Find where the given text appears and provide that cell's center as (X, Y) coordinate. 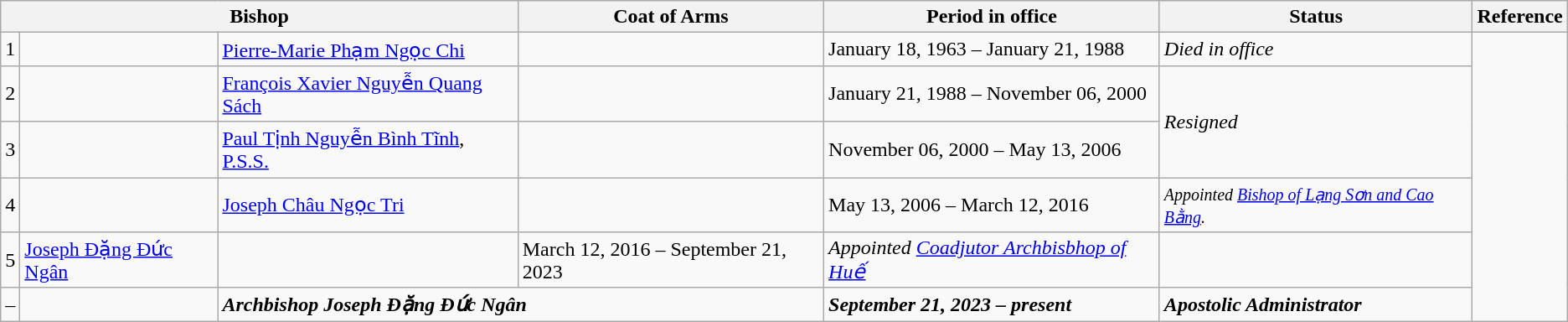
Joseph Châu Ngọc Tri (368, 205)
3 (10, 149)
Status (1316, 17)
1 (10, 49)
Died in office (1316, 49)
François Xavier Nguyễn Quang Sách (368, 94)
Joseph Ðặng Ðức Ngân (119, 260)
November 06, 2000 – May 13, 2006 (992, 149)
Resigned (1316, 121)
Coat of Arms (670, 17)
Bishop (260, 17)
Appointed Bishop of Lạng Sơn and Cao Bằng. (1316, 205)
March 12, 2016 – September 21, 2023 (670, 260)
September 21, 2023 – present (992, 304)
5 (10, 260)
May 13, 2006 – March 12, 2016 (992, 205)
Pierre-Marie Phạm Ngọc Chi (368, 49)
Paul Tịnh Nguyễn Bình Tĩnh, P.S.S. (368, 149)
Appointed Coadjutor Archbisbhop of Huế (992, 260)
Archbishop Joseph Ðặng Ðức Ngân (521, 304)
4 (10, 205)
Reference (1519, 17)
– (10, 304)
January 21, 1988 – November 06, 2000 (992, 94)
January 18, 1963 – January 21, 1988 (992, 49)
Apostolic Administrator (1316, 304)
2 (10, 94)
Period in office (992, 17)
